Identify which cell holds the provided text, then report its [X, Y] central coordinate. 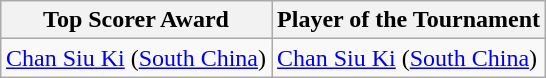
Player of the Tournament [409, 20]
Top Scorer Award [136, 20]
